Return the [X, Y] coordinate for the center point of the cell that contains the specified text.  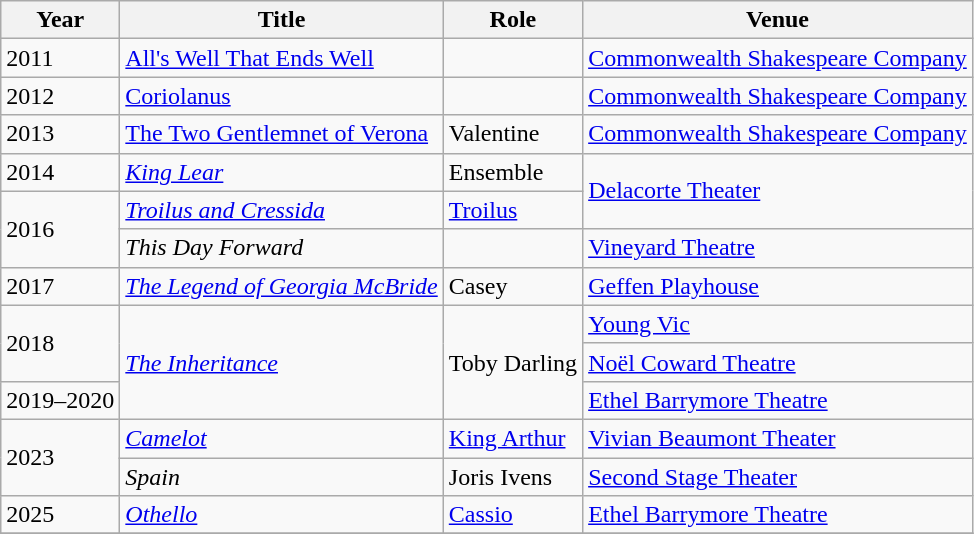
2011 [60, 58]
Second Stage Theater [778, 477]
All's Well That Ends Well [282, 58]
Venue [778, 20]
Young Vic [778, 324]
2013 [60, 134]
Noël Coward Theatre [778, 362]
Coriolanus [282, 96]
2023 [60, 457]
Troilus and Cressida [282, 210]
Othello [282, 515]
2016 [60, 229]
2014 [60, 172]
Vineyard Theatre [778, 248]
2017 [60, 286]
The Legend of Georgia McBride [282, 286]
The Inheritance [282, 362]
Troilus [512, 210]
This Day Forward [282, 248]
The Two Gentlemnet of Verona [282, 134]
Spain [282, 477]
Valentine [512, 134]
2025 [60, 515]
Ensemble [512, 172]
2018 [60, 343]
King Arthur [512, 438]
Casey [512, 286]
Geffen Playhouse [778, 286]
Role [512, 20]
Year [60, 20]
King Lear [282, 172]
2012 [60, 96]
Toby Darling [512, 362]
Vivian Beaumont Theater [778, 438]
Cassio [512, 515]
Joris Ivens [512, 477]
Camelot [282, 438]
2019–2020 [60, 400]
Delacorte Theater [778, 191]
Title [282, 20]
